Output the [X, Y] coordinate of the center of the cell containing the given text.  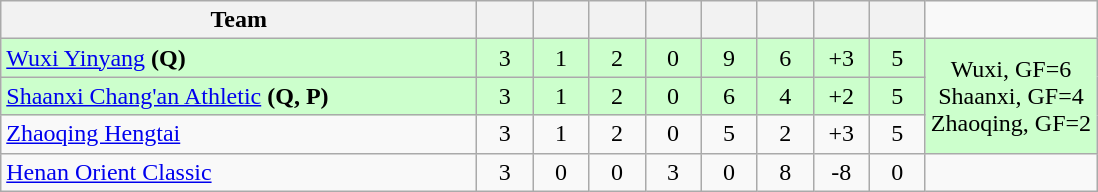
8 [785, 172]
Wuxi Yinyang (Q) [239, 58]
9 [729, 58]
+2 [841, 96]
Shaanxi Chang'an Athletic (Q, P) [239, 96]
Zhaoqing Hengtai [239, 134]
Team [239, 20]
-8 [841, 172]
Henan Orient Classic [239, 172]
4 [785, 96]
Wuxi, GF=6 Shaanxi, GF=4 Zhaoqing, GF=2 [1010, 96]
